Provide the [X, Y] coordinate of the cell's center where the given text is located.  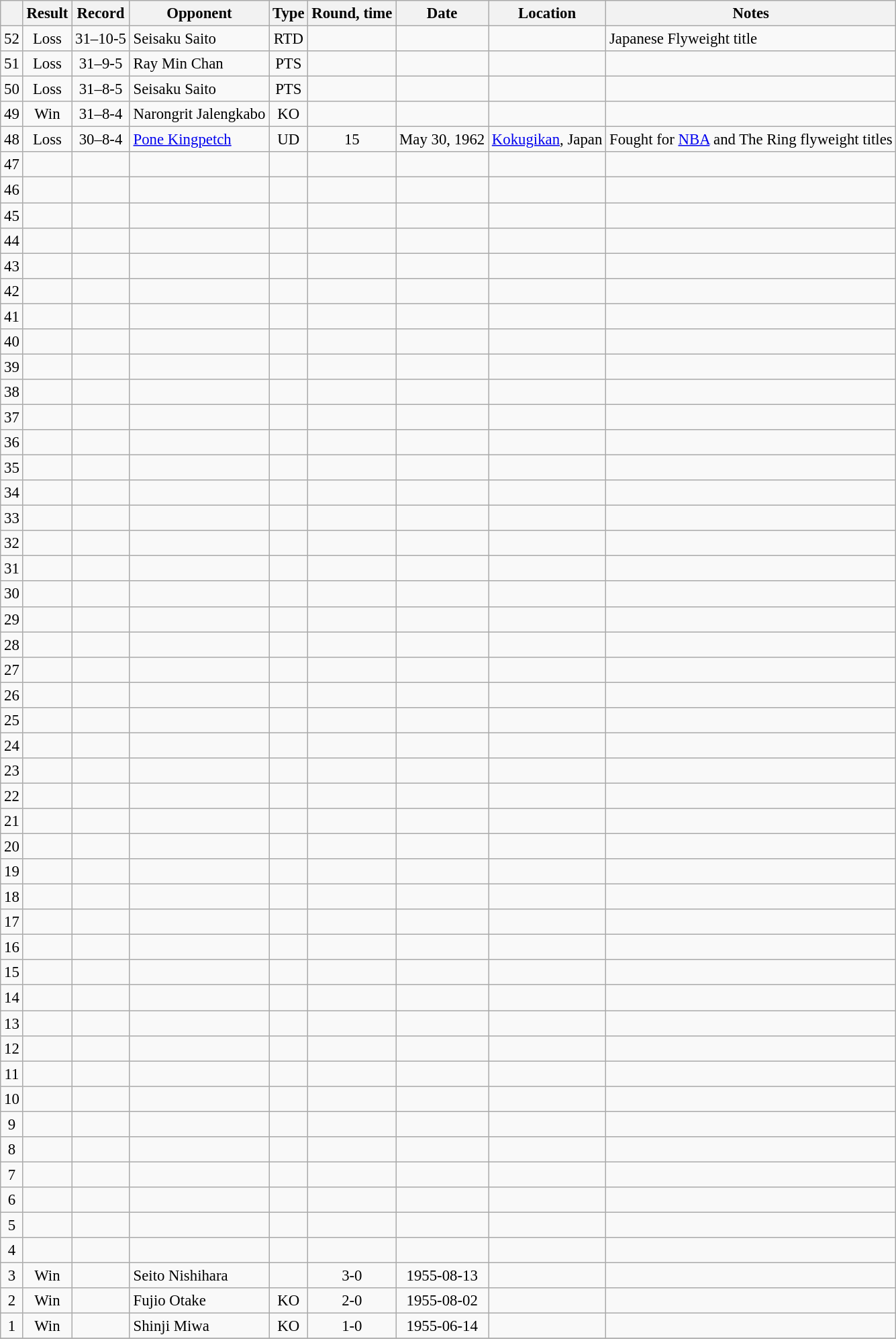
42 [12, 291]
31–8-5 [101, 89]
Date [442, 13]
18 [12, 897]
Pone Kingpetch [199, 140]
33 [12, 518]
49 [12, 114]
46 [12, 190]
26 [12, 695]
Record [101, 13]
41 [12, 316]
Ray Min Chan [199, 64]
UD [289, 140]
29 [12, 619]
16 [12, 948]
1 [12, 1326]
May 30, 1962 [442, 140]
20 [12, 847]
52 [12, 39]
11 [12, 1074]
1955-08-02 [442, 1301]
Narongrit Jalengkabo [199, 114]
38 [12, 392]
43 [12, 266]
17 [12, 922]
Japanese Flyweight title [751, 39]
37 [12, 417]
Type [289, 13]
27 [12, 669]
4 [12, 1250]
44 [12, 240]
50 [12, 89]
6 [12, 1200]
31–10-5 [101, 39]
36 [12, 443]
40 [12, 342]
21 [12, 821]
51 [12, 64]
31 [12, 569]
Result [47, 13]
Shinji Miwa [199, 1326]
24 [12, 745]
Round, time [352, 13]
5 [12, 1225]
RTD [289, 39]
2 [12, 1301]
10 [12, 1099]
2-0 [352, 1301]
Kokugikan, Japan [548, 140]
Seito Nishihara [199, 1276]
45 [12, 216]
19 [12, 872]
35 [12, 468]
8 [12, 1150]
47 [12, 165]
48 [12, 140]
34 [12, 493]
39 [12, 367]
28 [12, 645]
25 [12, 721]
31–9-5 [101, 64]
1955-06-14 [442, 1326]
9 [12, 1124]
12 [12, 1048]
1955-08-13 [442, 1276]
3 [12, 1276]
31–8-4 [101, 114]
Fujio Otake [199, 1301]
Opponent [199, 13]
3-0 [352, 1276]
14 [12, 998]
13 [12, 1023]
1-0 [352, 1326]
Fought for NBA and The Ring flyweight titles [751, 140]
Notes [751, 13]
23 [12, 771]
Location [548, 13]
22 [12, 796]
7 [12, 1174]
32 [12, 543]
30–8-4 [101, 140]
30 [12, 594]
